From the cell containing the given text, extract its center point as (x, y) coordinate. 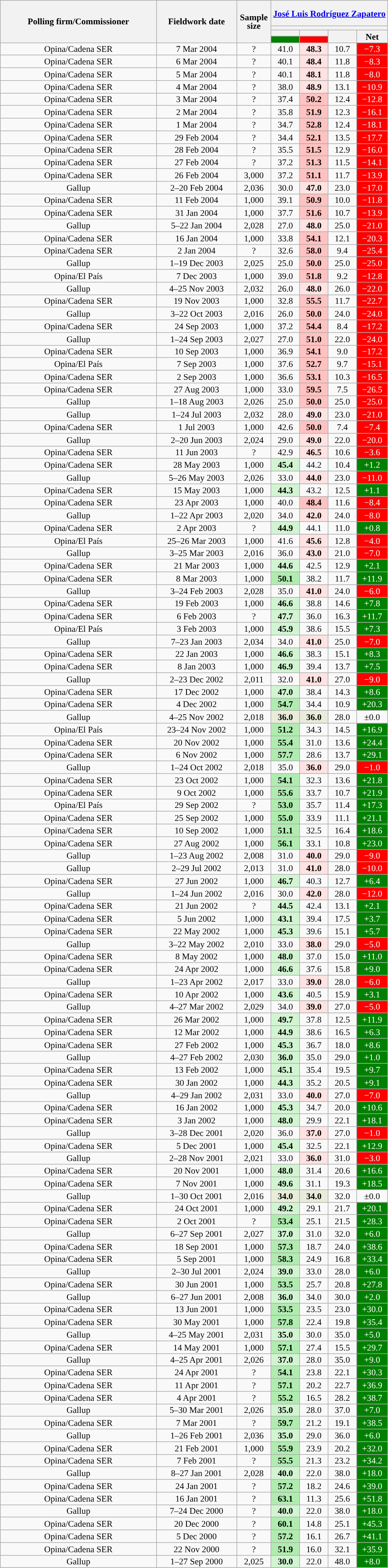
+18.5 (372, 1183)
54.4 (314, 326)
3 Jan 2002 (197, 1120)
21 Jun 2002 (197, 906)
20 Dec 2000 (197, 1523)
+17.3 (372, 805)
31.1 (314, 1183)
57.7 (285, 755)
27 Feb 2002 (197, 1045)
25.7 (314, 1285)
25.6 (342, 1498)
+32.0 (372, 1448)
50.1 (285, 578)
16 Jan 2004 (197, 238)
4 Dec 2002 (197, 705)
9.0 (342, 352)
+21.1 (372, 818)
46.7 (285, 881)
30 Jan 2002 (197, 1083)
−11.8 (372, 200)
9.2 (342, 276)
9.4 (342, 250)
22.7 (342, 1385)
51.8 (314, 276)
José Luis Rodríguez Zapatero (330, 13)
1–24 Oct 2002 (197, 768)
2 Mar 2004 (197, 112)
19.1 (342, 1423)
15.0 (342, 957)
−3.0 (372, 1158)
5–30 Mar 2001 (197, 1410)
10.6 (342, 452)
2,034 (254, 641)
+20.1 (372, 1208)
12 Mar 2002 (197, 1032)
21.2 (314, 1423)
+45.3 (372, 1523)
19 Nov 2003 (197, 301)
24 Apr 2001 (197, 1373)
35.5 (285, 150)
37.7 (285, 213)
32.1 (342, 1549)
11.1 (342, 818)
58.3 (285, 1259)
−12.0 (372, 893)
4 Mar 2004 (197, 87)
32.3 (314, 780)
49.7 (285, 1020)
+2.0 (372, 1297)
−10.0 (372, 868)
22 May 2002 (197, 931)
+5.7 (372, 931)
18.7 (314, 1246)
+34.2 (372, 1460)
+8.3 (372, 654)
55.9 (285, 1448)
38.8 (314, 603)
53.0 (285, 805)
12.7 (342, 881)
−10.9 (372, 87)
+8.0 (372, 1562)
3–25 Mar 2003 (197, 553)
−8.4 (372, 503)
+10.6 (372, 1108)
+21.9 (372, 793)
4–25 Apr 2001 (197, 1360)
30 May 2001 (197, 1322)
5–22 Jan 2004 (197, 225)
1–30 Oct 2001 (197, 1196)
1–18 Aug 2003 (197, 402)
6–27 Sep 2001 (197, 1234)
26 Feb 2004 (197, 175)
23.8 (314, 1373)
55.4 (285, 742)
14.5 (342, 730)
2 Jan 2004 (197, 250)
+1.0 (372, 1057)
50.9 (314, 200)
21 Mar 2003 (197, 566)
29.1 (314, 1208)
10.0 (342, 200)
1–22 Apr 2003 (197, 515)
Sample size (254, 21)
16.1 (314, 1536)
14.8 (314, 1523)
2–29 Jul 2002 (197, 868)
21.3 (314, 1460)
5 Mar 2004 (197, 75)
29.9 (314, 1120)
23 Oct 2002 (197, 780)
−26.5 (372, 390)
46.9 (285, 667)
43.0 (314, 553)
4–27 Feb 2002 (197, 1057)
41.6 (285, 540)
13.5 (342, 137)
59.5 (314, 390)
50.2 (314, 100)
45.6 (314, 540)
8 May 2002 (197, 957)
8–27 Jan 2001 (197, 1473)
1–23 Aug 2002 (197, 855)
12.3 (342, 112)
38.3 (314, 654)
49.2 (285, 1208)
11.0 (342, 528)
37.8 (314, 1020)
+0.8 (372, 528)
+3.1 (372, 995)
47.7 (285, 616)
+36.9 (372, 1385)
35.2 (314, 1083)
43.6 (285, 995)
25–26 Mar 2003 (197, 540)
−11.0 (372, 478)
20.5 (342, 1083)
2 Apr 2003 (197, 528)
+7.8 (372, 603)
5–26 May 2003 (197, 478)
+21.8 (372, 780)
18 Sep 2001 (197, 1246)
4–29 Jan 2002 (197, 1095)
24 Oct 2001 (197, 1208)
2,021 (254, 1158)
1 Jul 2003 (197, 427)
−22.0 (372, 288)
1–23 Apr 2002 (197, 982)
42.5 (314, 566)
+30.3 (372, 1373)
4–25 Nov 2002 (197, 717)
16.8 (342, 1259)
57.8 (285, 1322)
44.6 (285, 566)
16.4 (342, 830)
52.7 (314, 364)
20.0 (342, 1108)
+38.5 (372, 1423)
−17.0 (372, 188)
22.4 (314, 1322)
19 Feb 2003 (197, 603)
40.5 (314, 995)
2,030 (254, 1057)
37.4 (285, 100)
38.2 (314, 578)
57.3 (285, 1246)
16 Jan 2002 (197, 1108)
22 Nov 2000 (197, 1549)
+41.1 (372, 1536)
+23.0 (372, 843)
21.5 (342, 1221)
−15.1 (372, 364)
7 Nov 2001 (197, 1183)
+9.7 (372, 1070)
1 Mar 2004 (197, 125)
14.6 (342, 603)
51.3 (314, 163)
−7.3 (372, 49)
2 Oct 2001 (197, 1221)
Fieldwork date (197, 21)
31 Jan 2004 (197, 213)
+33.4 (372, 1259)
13 Feb 2002 (197, 1070)
20.8 (342, 1285)
10 Sep 2003 (197, 352)
48.9 (314, 87)
7 Dec 2003 (197, 276)
2–20 Feb 2004 (197, 188)
45.9 (285, 628)
8.4 (342, 326)
2–30 Jul 2001 (197, 1272)
5 Sep 2001 (197, 1259)
−14.1 (372, 163)
+1.2 (372, 465)
−16.1 (372, 112)
51.5 (314, 150)
52.8 (314, 125)
+12.9 (372, 1145)
18.2 (314, 1486)
10.8 (342, 843)
−8.3 (372, 62)
2–20 Jun 2003 (197, 440)
+20.3 (372, 705)
53.4 (285, 1221)
35.8 (285, 112)
27 Aug 2003 (197, 390)
2–23 Dec 2002 (197, 680)
48.1 (314, 75)
−7.4 (372, 427)
+11.7 (372, 616)
55.6 (285, 793)
3–22 May 2002 (197, 944)
+38.6 (372, 1246)
Net (372, 36)
51.2 (285, 730)
14.3 (342, 692)
55.0 (285, 818)
26 Mar 2002 (197, 1020)
11.5 (342, 163)
3–22 Oct 2003 (197, 313)
1–24 Jun 2002 (197, 893)
+6.3 (372, 1032)
−16.5 (372, 377)
+6.4 (372, 881)
2,029 (254, 1007)
13 Jun 2001 (197, 1310)
27 Jun 2002 (197, 881)
39.1 (285, 200)
+27.8 (372, 1285)
23.9 (314, 1448)
23–24 Nov 2002 (197, 730)
+7.0 (372, 1410)
16 Jan 2001 (197, 1498)
22 Jan 2003 (197, 654)
+28.3 (372, 1221)
11.4 (342, 805)
21.7 (342, 1208)
46.5 (314, 452)
+51.8 (372, 1498)
23.2 (342, 1460)
24.6 (342, 1486)
19.5 (342, 1070)
5 Dec 2001 (197, 1145)
32.6 (285, 250)
+7.5 (372, 667)
6 Feb 2003 (197, 616)
27.4 (314, 1347)
60.1 (285, 1523)
2,017 (254, 982)
24 Apr 2002 (197, 969)
+18.1 (372, 1120)
15.9 (342, 995)
10 Apr 2002 (197, 995)
16.3 (342, 616)
33.9 (314, 818)
12.1 (342, 238)
3 Feb 2003 (197, 628)
42.4 (314, 906)
10 Sep 2002 (197, 830)
−20.0 (372, 440)
6–27 Jun 2001 (197, 1297)
27 Aug 2002 (197, 843)
11 Jun 2003 (197, 452)
20 Nov 2001 (197, 1171)
52.1 (314, 137)
21.0 (342, 553)
36.6 (285, 377)
17.5 (342, 918)
30 Jun 2001 (197, 1285)
55.2 (285, 1398)
44.0 (314, 478)
58.0 (314, 250)
1–27 Sep 2000 (197, 1562)
+35.4 (372, 1322)
+5.0 (372, 1335)
−3.6 (372, 452)
19.3 (342, 1183)
11.3 (314, 1498)
24 Sep 2003 (197, 326)
2 Sep 2003 (197, 377)
14 May 2001 (197, 1347)
15.8 (342, 969)
8 Jan 2003 (197, 667)
−4.0 (372, 540)
4–25 May 2001 (197, 1335)
+38.7 (372, 1398)
+1.1 (372, 490)
16.0 (314, 1549)
29 Sep 2002 (197, 805)
33.7 (314, 793)
2,010 (254, 944)
35.7 (314, 805)
48.3 (314, 49)
33.1 (314, 843)
49.6 (285, 1183)
6 Mar 2004 (197, 62)
8 Mar 2003 (197, 578)
1–26 Feb 2001 (197, 1435)
33.8 (285, 238)
+29.1 (372, 755)
59.7 (285, 1423)
45.1 (285, 1070)
1–24 Sep 2003 (197, 339)
43.1 (285, 918)
10.9 (342, 705)
10.3 (342, 377)
−25.4 (372, 250)
7 Feb 2001 (197, 1460)
43.2 (314, 490)
10.4 (342, 465)
4–25 Nov 2003 (197, 288)
7–24 Dec 2000 (197, 1511)
51.6 (314, 213)
7 Mar 2004 (197, 49)
5 Dec 2000 (197, 1536)
−18.1 (372, 125)
38.4 (314, 692)
19.8 (342, 1322)
25 Sep 2002 (197, 818)
28.2 (342, 1398)
7.4 (342, 427)
2,011 (254, 680)
7.5 (342, 390)
6 Nov 2002 (197, 755)
23 Apr 2003 (197, 503)
7–23 Jan 2003 (197, 641)
11 Apr 2001 (197, 1385)
4–27 Mar 2002 (197, 1007)
2,013 (254, 868)
−17.7 (372, 137)
34.3 (314, 730)
54.7 (285, 705)
+30.0 (372, 1310)
−20.3 (372, 238)
+18.6 (372, 830)
+29.7 (372, 1347)
+35.9 (372, 1549)
11.6 (342, 503)
12.8 (342, 540)
+7.3 (372, 628)
29 Feb 2004 (197, 137)
20.6 (342, 1171)
44.2 (314, 465)
40.3 (314, 881)
+16.9 (372, 730)
+24.4 (372, 742)
44.5 (285, 906)
63.1 (285, 1498)
+9.1 (372, 1083)
1–19 Dec 2003 (197, 263)
36.7 (314, 1045)
+16.6 (372, 1171)
31.4 (314, 1171)
42.9 (285, 452)
56.1 (285, 843)
39.6 (314, 931)
2–28 Nov 2001 (197, 1158)
26.7 (342, 1536)
36.9 (285, 352)
5 Jun 2002 (197, 918)
24 Jan 2001 (197, 1486)
+39.0 (372, 1486)
1–24 Jul 2003 (197, 415)
Polling firm/Commissioner (79, 21)
7 Mar 2001 (197, 1423)
32.8 (285, 301)
35.4 (314, 1070)
4 Apr 2001 (197, 1398)
3 Mar 2004 (197, 100)
24.9 (314, 1259)
23.5 (314, 1310)
27 Feb 2004 (197, 163)
+11.0 (372, 957)
42.6 (285, 427)
11 Feb 2004 (197, 200)
9 Oct 2002 (197, 793)
3–24 Feb 2003 (197, 591)
18.0 (342, 1045)
44.1 (314, 528)
28 Feb 2004 (197, 150)
28.6 (314, 755)
3,000 (254, 175)
3–28 Dec 2001 (197, 1133)
51.0 (314, 339)
21 Feb 2001 (197, 1448)
28 May 2003 (197, 465)
+3.7 (372, 918)
15 May 2003 (197, 490)
−22.7 (372, 301)
20 Nov 2002 (197, 742)
53.1 (314, 377)
9.7 (342, 364)
7 Sep 2003 (197, 364)
17 Dec 2002 (197, 692)
−16.0 (372, 150)
